Scan for the cell matching the given text and deliver its [x, y] coordinate at center. 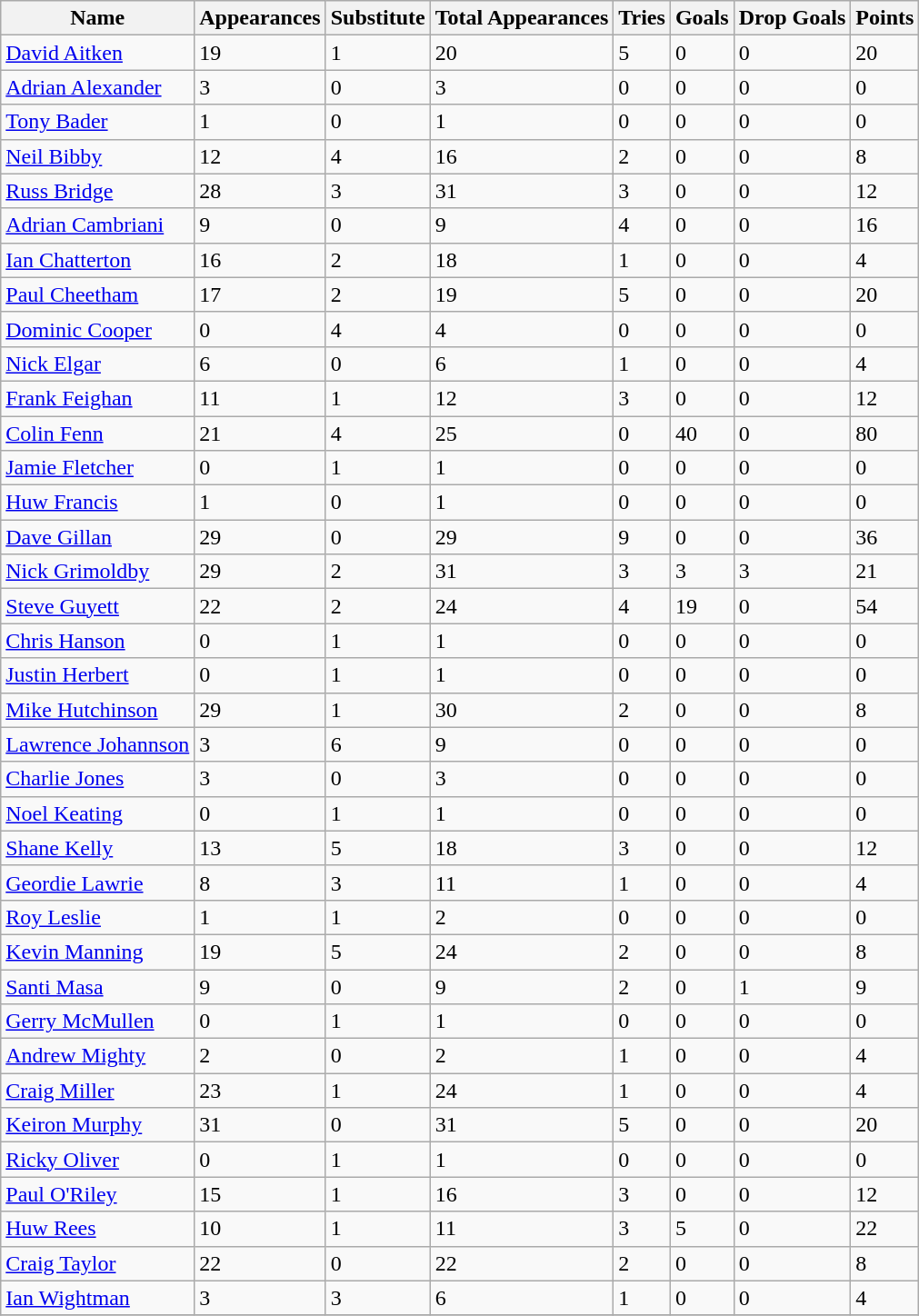
10 [260, 1229]
Frank Feighan [98, 398]
Craig Miller [98, 1091]
Roy Leslie [98, 917]
Goals [702, 18]
Ian Chatterton [98, 260]
13 [260, 848]
Chris Hanson [98, 641]
40 [702, 434]
Geordie Lawrie [98, 882]
Andrew Mighty [98, 1056]
Dave Gillan [98, 537]
30 [522, 710]
Russ Bridge [98, 191]
Tony Bader [98, 122]
Noel Keating [98, 813]
15 [260, 1194]
25 [522, 434]
Tries [642, 18]
Paul O'Riley [98, 1194]
Huw Rees [98, 1229]
17 [260, 294]
Ian Wightman [98, 1298]
28 [260, 191]
Colin Fenn [98, 434]
Drop Goals [793, 18]
Craig Taylor [98, 1263]
Mike Hutchinson [98, 710]
Huw Francis [98, 503]
Ricky Oliver [98, 1160]
Adrian Cambriani [98, 225]
Charlie Jones [98, 779]
Lawrence Johannson [98, 744]
80 [885, 434]
Kevin Manning [98, 952]
Dominic Cooper [98, 329]
Jamie Fletcher [98, 468]
David Aitken [98, 53]
Nick Elgar [98, 364]
36 [885, 537]
Appearances [260, 18]
Substitute [378, 18]
23 [260, 1091]
Steve Guyett [98, 606]
Adrian Alexander [98, 87]
Nick Grimoldby [98, 572]
Neil Bibby [98, 156]
Paul Cheetham [98, 294]
Shane Kelly [98, 848]
Points [885, 18]
Keiron Murphy [98, 1125]
Santi Masa [98, 986]
54 [885, 606]
Gerry McMullen [98, 1022]
Total Appearances [522, 18]
Name [98, 18]
Justin Herbert [98, 675]
